Locate the cell with the specified text and output its (x, y) center coordinate. 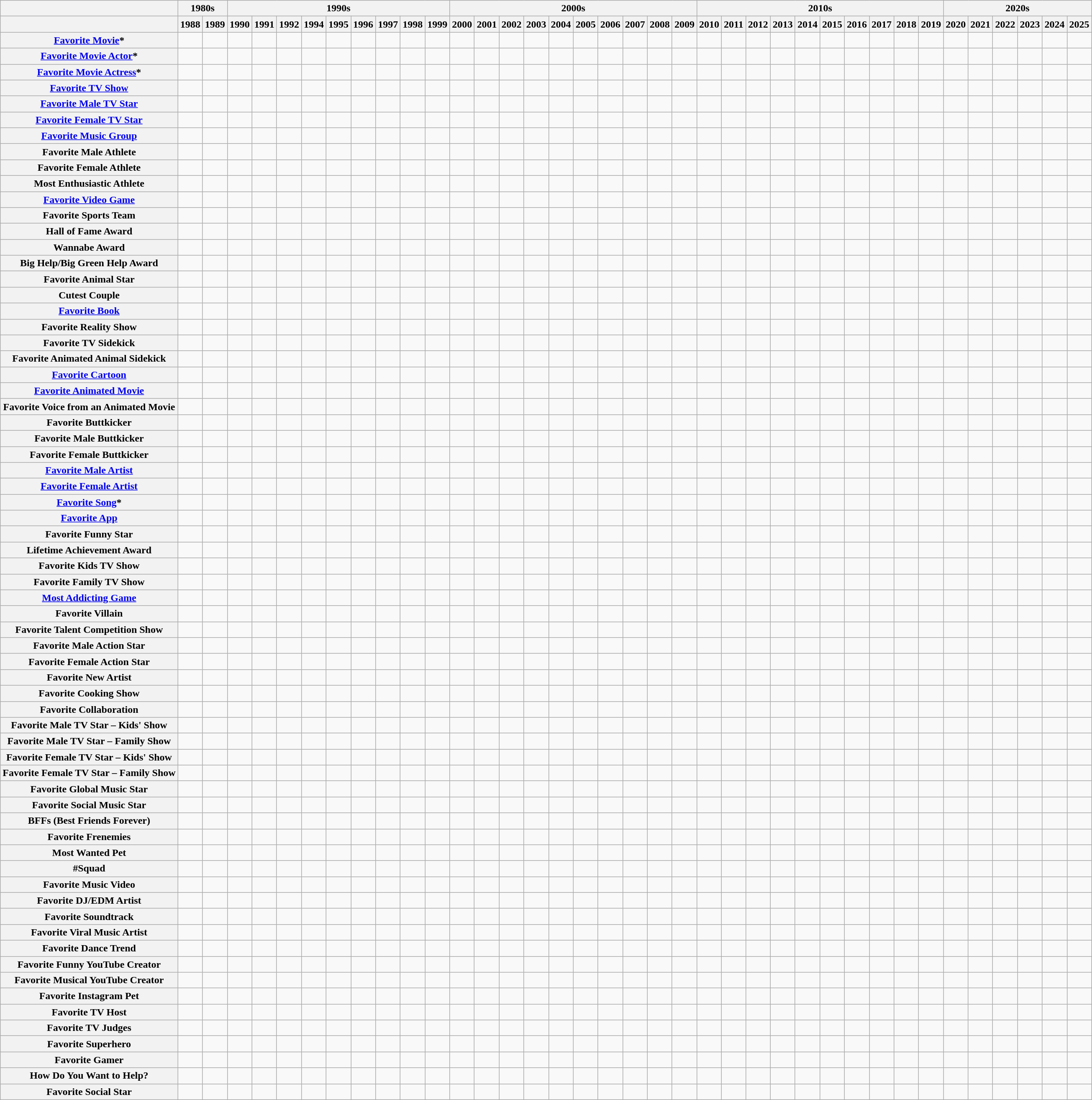
Favorite Music Video (89, 884)
2025 (1079, 24)
Cutest Couple (89, 295)
2011 (733, 24)
2000s (573, 8)
Favorite Animal Star (89, 279)
Favorite Female TV Star (89, 120)
Favorite App (89, 518)
1989 (215, 24)
2010 (709, 24)
Favorite Collaboration (89, 709)
Favorite TV Show (89, 88)
Hall of Fame Award (89, 231)
1999 (438, 24)
2015 (832, 24)
Favorite Superhero (89, 1044)
2010s (820, 8)
2008 (659, 24)
Favorite Social Music Star (89, 805)
#Squad (89, 869)
2000 (462, 24)
1995 (338, 24)
Favorite Cartoon (89, 375)
2004 (561, 24)
Favorite Book (89, 311)
Favorite Movie Actress* (89, 72)
Favorite Video Game (89, 200)
2018 (906, 24)
Favorite Animated Animal Sidekick (89, 359)
How Do You Want to Help? (89, 1076)
Most Addicting Game (89, 598)
Favorite New Artist (89, 677)
Most Enthusiastic Athlete (89, 183)
2020 (956, 24)
Favorite Sports Team (89, 216)
Favorite Family TV Show (89, 582)
2013 (782, 24)
Favorite Frenemies (89, 837)
2002 (511, 24)
Big Help/Big Green Help Award (89, 263)
2023 (1030, 24)
1992 (289, 24)
2001 (487, 24)
Favorite Dance Trend (89, 948)
1980s (203, 8)
Favorite Cooking Show (89, 693)
2006 (610, 24)
Favorite DJ/EDM Artist (89, 900)
Favorite Kids TV Show (89, 566)
Favorite Social Star (89, 1092)
Favorite Animated Movie (89, 391)
Favorite Male TV Star – Kids' Show (89, 725)
Favorite Voice from an Animated Movie (89, 406)
2012 (758, 24)
Favorite Soundtrack (89, 916)
Lifetime Achievement Award (89, 550)
Favorite Viral Music Artist (89, 932)
Most Wanted Pet (89, 853)
2020s (1018, 8)
2009 (684, 24)
Favorite Funny Star (89, 534)
Favorite Male Athlete (89, 152)
Favorite Male TV Star (89, 104)
Favorite Song* (89, 502)
1998 (413, 24)
2024 (1054, 24)
2022 (1005, 24)
2021 (981, 24)
1996 (363, 24)
Favorite Reality Show (89, 327)
Favorite TV Host (89, 1012)
Favorite Instagram Pet (89, 996)
Favorite Male TV Star – Family Show (89, 741)
1997 (388, 24)
Favorite Movie Actor* (89, 56)
Favorite Male Buttkicker (89, 438)
2019 (931, 24)
Favorite Global Music Star (89, 789)
Favorite Musical YouTube Creator (89, 980)
2007 (635, 24)
Favorite Male Artist (89, 470)
Favorite TV Sidekick (89, 343)
1994 (314, 24)
2017 (882, 24)
1990s (338, 8)
Favorite Female Action Star (89, 661)
2003 (536, 24)
1990 (239, 24)
Favorite Gamer (89, 1060)
Favorite TV Judges (89, 1028)
2016 (857, 24)
Favorite Funny YouTube Creator (89, 964)
BFFs (Best Friends Forever) (89, 821)
1988 (190, 24)
Favorite Buttkicker (89, 422)
Favorite Male Action Star (89, 645)
2005 (586, 24)
Favorite Talent Competition Show (89, 630)
Wannabe Award (89, 247)
1991 (264, 24)
Favorite Female TV Star – Family Show (89, 773)
2014 (807, 24)
Favorite Female Athlete (89, 167)
Favorite Music Group (89, 136)
Favorite Female TV Star – Kids' Show (89, 757)
Favorite Movie* (89, 40)
Favorite Female Artist (89, 486)
Favorite Female Buttkicker (89, 454)
Favorite Villain (89, 614)
